Return the (x, y) coordinate for the center point of the cell that contains the specified text.  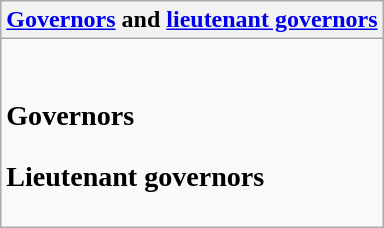
GovernorsLieutenant governors (192, 133)
Governors and lieutenant governors (192, 20)
